Return [x, y] of the center of cell containing provided text 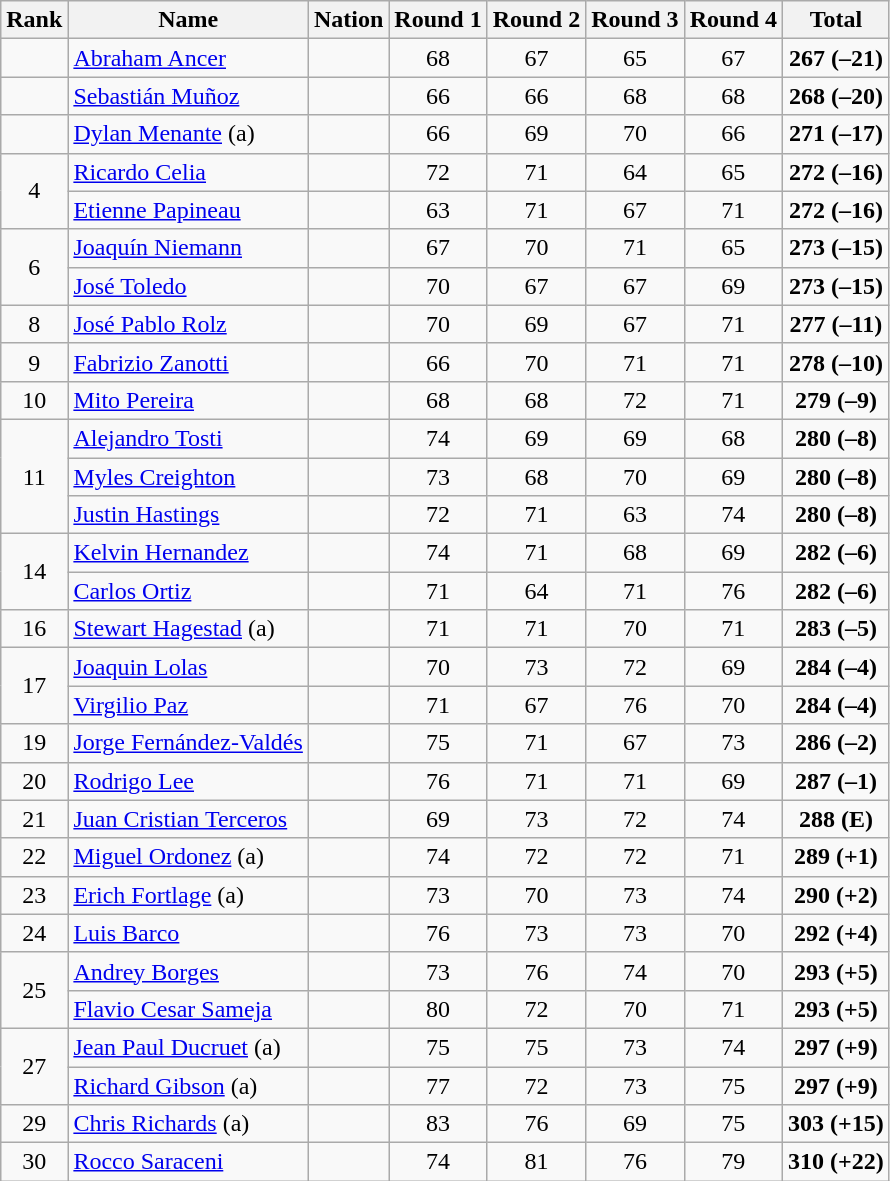
Luis Barco [188, 933]
267 (–21) [836, 58]
Joaquín Niemann [188, 248]
80 [438, 1009]
Round 2 [536, 20]
Joaquin Lolas [188, 667]
Virgilio Paz [188, 705]
11 [34, 476]
Kelvin Hernandez [188, 553]
Dylan Menante (a) [188, 134]
Alejandro Tosti [188, 438]
Sebastián Muñoz [188, 96]
286 (–2) [836, 743]
19 [34, 743]
Etienne Papineau [188, 210]
23 [34, 895]
Name [188, 20]
24 [34, 933]
Abraham Ancer [188, 58]
Jorge Fernández-Valdés [188, 743]
287 (–1) [836, 781]
José Toledo [188, 286]
16 [34, 629]
22 [34, 857]
25 [34, 990]
8 [34, 324]
Rank [34, 20]
Carlos Ortiz [188, 591]
30 [34, 1162]
79 [733, 1162]
292 (+4) [836, 933]
Myles Creighton [188, 477]
Justin Hastings [188, 515]
Rocco Saraceni [188, 1162]
José Pablo Rolz [188, 324]
Erich Fortlage (a) [188, 895]
Fabrizio Zanotti [188, 362]
Andrey Borges [188, 971]
310 (+22) [836, 1162]
Ricardo Celia [188, 172]
278 (–10) [836, 362]
Chris Richards (a) [188, 1124]
283 (–5) [836, 629]
288 (E) [836, 819]
290 (+2) [836, 895]
14 [34, 572]
Mito Pereira [188, 400]
Richard Gibson (a) [188, 1085]
271 (–17) [836, 134]
Flavio Cesar Sameja [188, 1009]
Rodrigo Lee [188, 781]
268 (–20) [836, 96]
21 [34, 819]
Miguel Ordonez (a) [188, 857]
Round 1 [438, 20]
9 [34, 362]
20 [34, 781]
303 (+15) [836, 1124]
Juan Cristian Terceros [188, 819]
77 [438, 1085]
Round 4 [733, 20]
Total [836, 20]
4 [34, 191]
81 [536, 1162]
Nation [348, 20]
277 (–11) [836, 324]
10 [34, 400]
6 [34, 267]
Stewart Hagestad (a) [188, 629]
29 [34, 1124]
83 [438, 1124]
Round 3 [635, 20]
279 (–9) [836, 400]
17 [34, 686]
27 [34, 1066]
289 (+1) [836, 857]
Jean Paul Ducruet (a) [188, 1047]
